Return (X, Y) of the center of cell containing provided text 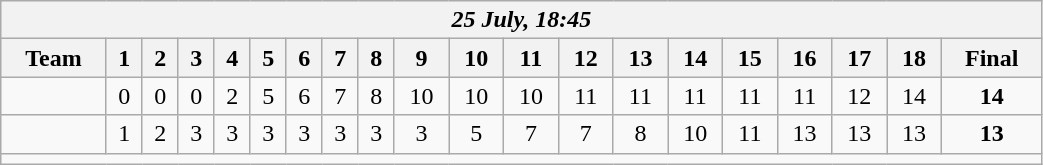
15 (750, 58)
9 (422, 58)
4 (232, 58)
18 (914, 58)
Final (992, 58)
Team (54, 58)
16 (804, 58)
25 July, 18:45 (522, 20)
17 (860, 58)
